Return the (x, y) coordinate for the center point of the cell that contains the specified text.  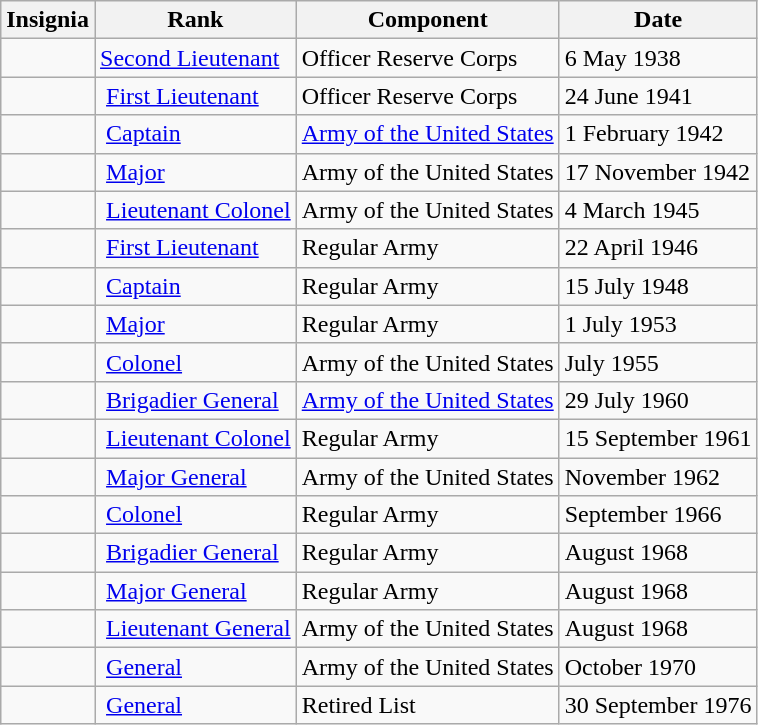
1 July 1953 (658, 324)
4 March 1945 (658, 210)
October 1970 (658, 667)
Retired List (428, 705)
September 1966 (658, 515)
17 November 1942 (658, 172)
24 June 1941 (658, 96)
Insignia (48, 20)
15 September 1961 (658, 438)
Date (658, 20)
July 1955 (658, 362)
30 September 1976 (658, 705)
Rank (196, 20)
November 1962 (658, 477)
Second Lieutenant (196, 58)
Lieutenant General (196, 629)
1 February 1942 (658, 134)
22 April 1946 (658, 248)
15 July 1948 (658, 286)
6 May 1938 (658, 58)
29 July 1960 (658, 400)
Component (428, 20)
